Output the [X, Y] coordinate of the center of the cell containing the given text.  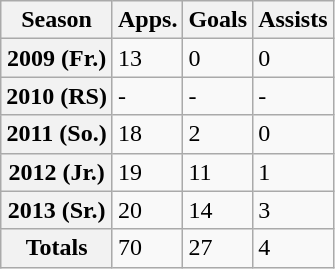
19 [147, 172]
11 [218, 172]
27 [218, 248]
Season [57, 20]
2012 (Jr.) [57, 172]
Assists [293, 20]
2010 (RS) [57, 96]
70 [147, 248]
2011 (So.) [57, 134]
2009 (Fr.) [57, 58]
4 [293, 248]
Apps. [147, 20]
1 [293, 172]
2013 (Sr.) [57, 210]
13 [147, 58]
20 [147, 210]
Totals [57, 248]
18 [147, 134]
Goals [218, 20]
2 [218, 134]
3 [293, 210]
14 [218, 210]
